Locate the cell with the specified text and output its (X, Y) center coordinate. 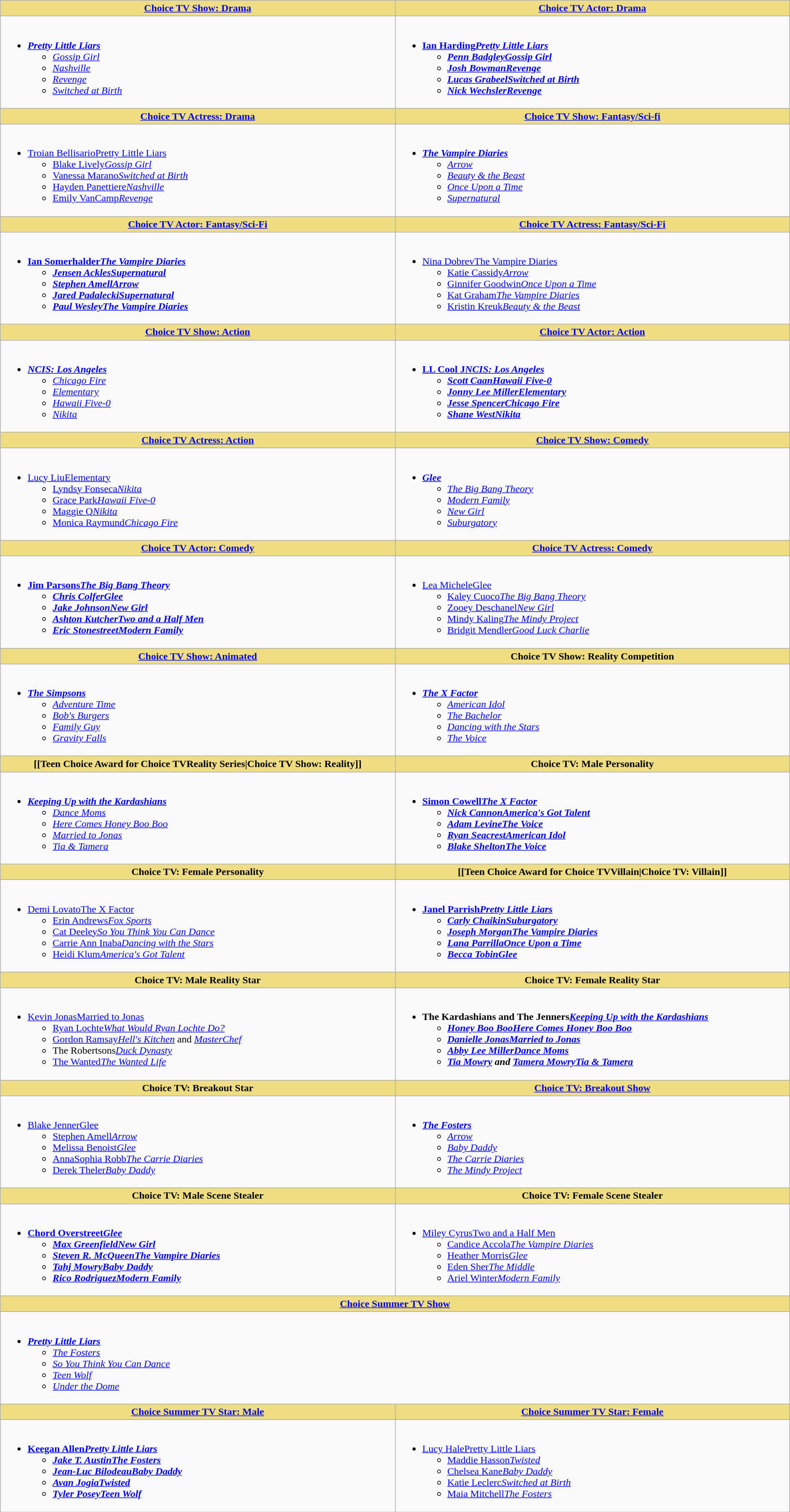
Choice TV Actor: Action (592, 332)
Choice TV Actress: Drama (197, 116)
Choice TV: Male Scene Stealer (197, 1196)
Choice TV: Breakout Star (197, 1088)
Choice TV Show: Fantasy/Sci-fi (592, 116)
Janel ParrishPretty Little LiarsCarly ChaikinSuburgatoryJoseph MorganThe Vampire DiariesLana ParrillaOnce Upon a TimeBecca TobinGlee (592, 926)
NCIS: Los AngelesChicago FireElementaryHawaii Five-0Nikita (197, 386)
Troian BellisarioPretty Little LiarsBlake LivelyGossip GirlVanessa MaranoSwitched at BirthHayden PanettiereNashvilleEmily VanCampRevenge (197, 170)
Choice TV Show: Drama (197, 8)
Blake JennerGleeStephen AmellArrowMelissa BenoistGleeAnnaSophia RobbThe Carrie DiariesDerek ThelerBaby Daddy (197, 1142)
The SimpsonsAdventure TimeBob's BurgersFamily GuyGravity Falls (197, 710)
Choice TV: Male Reality Star (197, 980)
Lucy HalePretty Little LiarsMaddie HassonTwistedChelsea KaneBaby DaddyKatie LeclercSwitched at BirthMaia MitchellThe Fosters (592, 1466)
Choice TV Actress: Fantasy/Sci-Fi (592, 224)
GleeThe Big Bang TheoryModern FamilyNew GirlSuburgatory (592, 494)
Keeping Up with the KardashiansDance MomsHere Comes Honey Boo BooMarried to JonasTia & Tamera (197, 818)
Miley CyrusTwo and a Half MenCandice AccolaThe Vampire DiariesHeather MorrisGleeEden SherThe MiddleAriel WinterModern Family (592, 1250)
Choice TV: Breakout Show (592, 1088)
Simon CowellThe X FactorNick CannonAmerica's Got TalentAdam LevineThe VoiceRyan SeacrestAmerican IdolBlake SheltonThe Voice (592, 818)
LL Cool JNCIS: Los AngelesScott CaanHawaii Five-0Jonny Lee MillerElementaryJesse SpencerChicago FireShane WestNikita (592, 386)
Choice TV: Female Reality Star (592, 980)
Choice TV: Female Scene Stealer (592, 1196)
Pretty Little LiarsThe FostersSo You Think You Can DanceTeen WolfUnder the Dome (395, 1357)
Choice Summer TV Star: Male (197, 1412)
Ian SomerhalderThe Vampire DiariesJensen AcklesSupernaturalStephen AmellArrowJared PadaleckiSupernaturalPaul WesleyThe Vampire Diaries (197, 278)
The FostersArrowBaby DaddyThe Carrie DiariesThe Mindy Project (592, 1142)
Nina DobrevThe Vampire DiariesKatie CassidyArrowGinnifer GoodwinOnce Upon a TimeKat GrahamThe Vampire DiariesKristin KreukBeauty & the Beast (592, 278)
Choice TV: Male Personality (592, 764)
Ian HardingPretty Little LiarsPenn BadgleyGossip GirlJosh BowmanRevengeLucas GrabeelSwitched at BirthNick WechslerRevenge (592, 62)
Choice TV Show: Action (197, 332)
Choice TV: Female Personality (197, 872)
[[Teen Choice Award for Choice TVReality Series|Choice TV Show: Reality]] (197, 764)
[[Teen Choice Award for Choice TVVillain|Choice TV: Villain]] (592, 872)
Pretty Little LiarsGossip GirlNashvilleRevengeSwitched at Birth (197, 62)
Choice TV Show: Reality Competition (592, 656)
The X FactorAmerican IdolThe BachelorDancing with the StarsThe Voice (592, 710)
Choice TV Actor: Fantasy/Sci-Fi (197, 224)
Keegan AllenPretty Little LiarsJake T. AustinThe FostersJean-Luc BilodeauBaby DaddyAvan JogiaTwistedTyler PoseyTeen Wolf (197, 1466)
Choice TV Actor: Drama (592, 8)
The Vampire DiariesArrowBeauty & the BeastOnce Upon a TimeSupernatural (592, 170)
Choice TV Actor: Comedy (197, 548)
Choice TV Show: Animated (197, 656)
Choice TV Actress: Comedy (592, 548)
Choice TV Show: Comedy (592, 440)
Jim ParsonsThe Big Bang TheoryChris ColferGleeJake JohnsonNew GirlAshton KutcherTwo and a Half MenEric StonestreetModern Family (197, 602)
Choice Summer TV Show (395, 1304)
Lucy LiuElementaryLyndsy FonsecaNikitaGrace ParkHawaii Five-0Maggie QNikitaMonica RaymundChicago Fire (197, 494)
Choice Summer TV Star: Female (592, 1412)
Choice TV Actress: Action (197, 440)
Chord OverstreetGleeMax GreenfieldNew GirlSteven R. McQueenThe Vampire DiariesTahj MowryBaby DaddyRico RodriguezModern Family (197, 1250)
Lea MicheleGleeKaley CuocoThe Big Bang TheoryZooey DeschanelNew GirlMindy KalingThe Mindy ProjectBridgit MendlerGood Luck Charlie (592, 602)
Demi LovatoThe X FactorErin AndrewsFox SportsCat DeeleySo You Think You Can DanceCarrie Ann InabaDancing with the StarsHeidi KlumAmerica's Got Talent (197, 926)
